Provide the (x, y) coordinate of the cell's center where the given text is located.  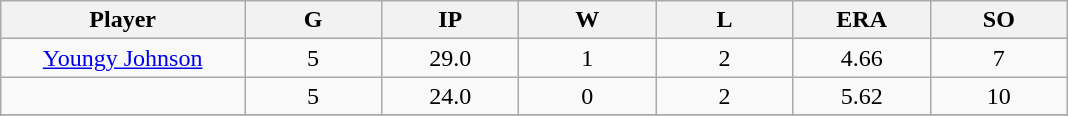
IP (450, 20)
SO (998, 20)
1 (588, 58)
L (724, 20)
10 (998, 96)
G (314, 20)
W (588, 20)
4.66 (862, 58)
Youngy Johnson (123, 58)
7 (998, 58)
29.0 (450, 58)
Player (123, 20)
24.0 (450, 96)
0 (588, 96)
ERA (862, 20)
5.62 (862, 96)
